Detect which cell encompasses the target text, then output its (X, Y) center coordinate. 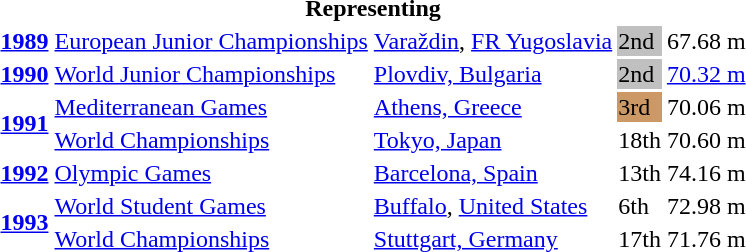
Buffalo, United States (492, 206)
World Student Games (211, 206)
Barcelona, Spain (492, 173)
European Junior Championships (211, 41)
World Junior Championships (211, 74)
3rd (640, 107)
Varaždin, FR Yugoslavia (492, 41)
Mediterranean Games (211, 107)
Tokyo, Japan (492, 140)
13th (640, 173)
18th (640, 140)
World Championships (211, 140)
Olympic Games (211, 173)
6th (640, 206)
Plovdiv, Bulgaria (492, 74)
Athens, Greece (492, 107)
